Extract the [x, y] coordinate from the center of the cell holding the provided text.  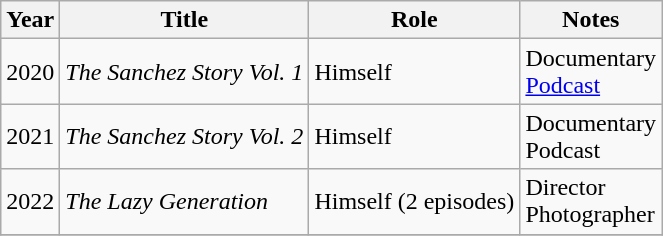
The Sanchez Story Vol. 2 [184, 136]
2021 [30, 136]
Role [414, 20]
Year [30, 20]
Title [184, 20]
DirectorPhotographer [591, 202]
Notes [591, 20]
2020 [30, 72]
The Sanchez Story Vol. 1 [184, 72]
2022 [30, 202]
Himself (2 episodes) [414, 202]
The Lazy Generation [184, 202]
